Identify which cell holds the provided text, then report its [x, y] central coordinate. 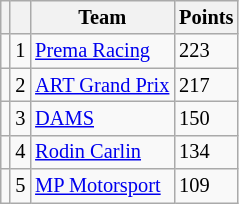
2 [20, 85]
Team [102, 17]
MP Motorsport [102, 186]
109 [206, 186]
Prema Racing [102, 51]
DAMS [102, 118]
134 [206, 152]
Rodin Carlin [102, 152]
223 [206, 51]
4 [20, 152]
ART Grand Prix [102, 85]
Points [206, 17]
1 [20, 51]
5 [20, 186]
3 [20, 118]
150 [206, 118]
217 [206, 85]
